Detect which cell encompasses the target text, then output its [X, Y] center coordinate. 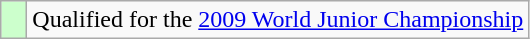
Qualified for the 2009 World Junior Championship [278, 20]
